For the text-containing cell, return its midpoint in (x, y) coordinate format. 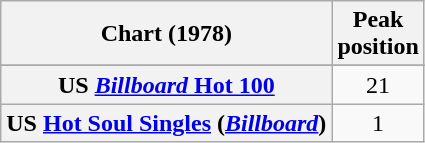
US Hot Soul Singles (Billboard) (166, 123)
Peakposition (378, 34)
21 (378, 85)
1 (378, 123)
Chart (1978) (166, 34)
US Billboard Hot 100 (166, 85)
